Extract the [x, y] coordinate from the center of the cell holding the provided text.  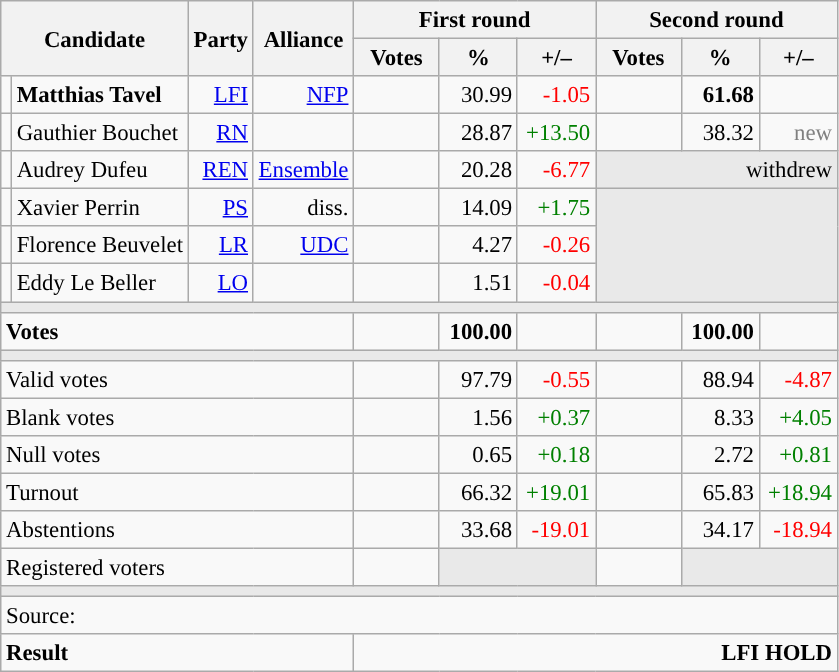
Florence Beuvelet [100, 245]
28.87 [478, 133]
LR [220, 245]
34.17 [720, 530]
+0.18 [556, 455]
-0.26 [556, 245]
Abstentions [178, 530]
Party [220, 38]
-4.87 [798, 379]
First round [475, 20]
30.99 [478, 95]
LFI HOLD [596, 653]
-18.94 [798, 530]
33.68 [478, 530]
4.27 [478, 245]
97.79 [478, 379]
1.56 [478, 417]
RN [220, 133]
Alliance [303, 38]
61.68 [720, 95]
NFP [303, 95]
2.72 [720, 455]
new [798, 133]
+0.37 [556, 417]
+1.75 [556, 208]
Result [178, 653]
+13.50 [556, 133]
-0.04 [556, 283]
-0.55 [556, 379]
-6.77 [556, 170]
Null votes [178, 455]
diss. [303, 208]
+19.01 [556, 492]
Eddy Le Beller [100, 283]
Candidate [95, 38]
+4.05 [798, 417]
Blank votes [178, 417]
REN [220, 170]
1.51 [478, 283]
8.33 [720, 417]
Ensemble [303, 170]
Matthias Tavel [100, 95]
+18.94 [798, 492]
Registered voters [178, 567]
Second round [717, 20]
20.28 [478, 170]
+0.81 [798, 455]
-19.01 [556, 530]
14.09 [478, 208]
LFI [220, 95]
-1.05 [556, 95]
38.32 [720, 133]
LO [220, 283]
88.94 [720, 379]
withdrew [717, 170]
0.65 [478, 455]
PS [220, 208]
Xavier Perrin [100, 208]
Audrey Dufeu [100, 170]
Gauthier Bouchet [100, 133]
Valid votes [178, 379]
UDC [303, 245]
Turnout [178, 492]
65.83 [720, 492]
66.32 [478, 492]
Source: [420, 616]
